Pinpoint the cell where the given text exists, returning its (X, Y) midpoint coordinate. 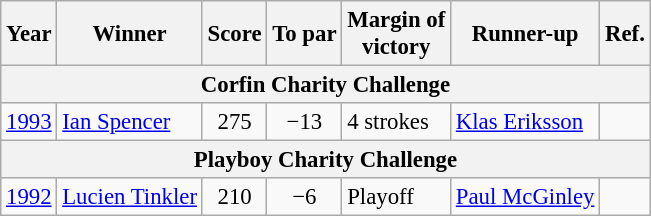
Ian Spencer (130, 122)
1993 (29, 122)
Score (234, 34)
To par (304, 34)
Ref. (625, 34)
1992 (29, 197)
−6 (304, 197)
−13 (304, 122)
Runner-up (526, 34)
Lucien Tinkler (130, 197)
Playoff (396, 197)
Winner (130, 34)
Margin ofvictory (396, 34)
Corfin Charity Challenge (326, 85)
Year (29, 34)
4 strokes (396, 122)
210 (234, 197)
275 (234, 122)
Klas Eriksson (526, 122)
Paul McGinley (526, 197)
Playboy Charity Challenge (326, 160)
